Provide the (X, Y) coordinate of the cell's center where the given text is located.  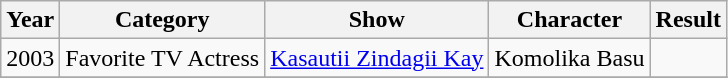
Category (162, 20)
Kasautii Zindagii Kay (377, 58)
Year (30, 20)
Show (377, 20)
Komolika Basu (570, 58)
Result (688, 20)
Character (570, 20)
Favorite TV Actress (162, 58)
2003 (30, 58)
